Capture the cell that displays the provided text and extract its (X, Y) central coordinate. 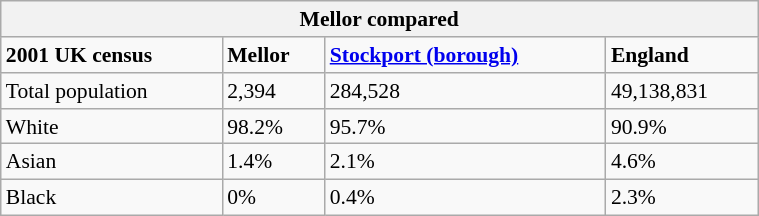
Asian (112, 162)
284,528 (466, 91)
England (682, 55)
Stockport (borough) (466, 55)
2.3% (682, 197)
0.4% (466, 197)
2.1% (466, 162)
0% (274, 197)
2,394 (274, 91)
2001 UK census (112, 55)
1.4% (274, 162)
Total population (112, 91)
Mellor (274, 55)
4.6% (682, 162)
90.9% (682, 126)
Black (112, 197)
White (112, 126)
Mellor compared (380, 19)
49,138,831 (682, 91)
98.2% (274, 126)
95.7% (466, 126)
